Return [X, Y] of the center of cell containing provided text 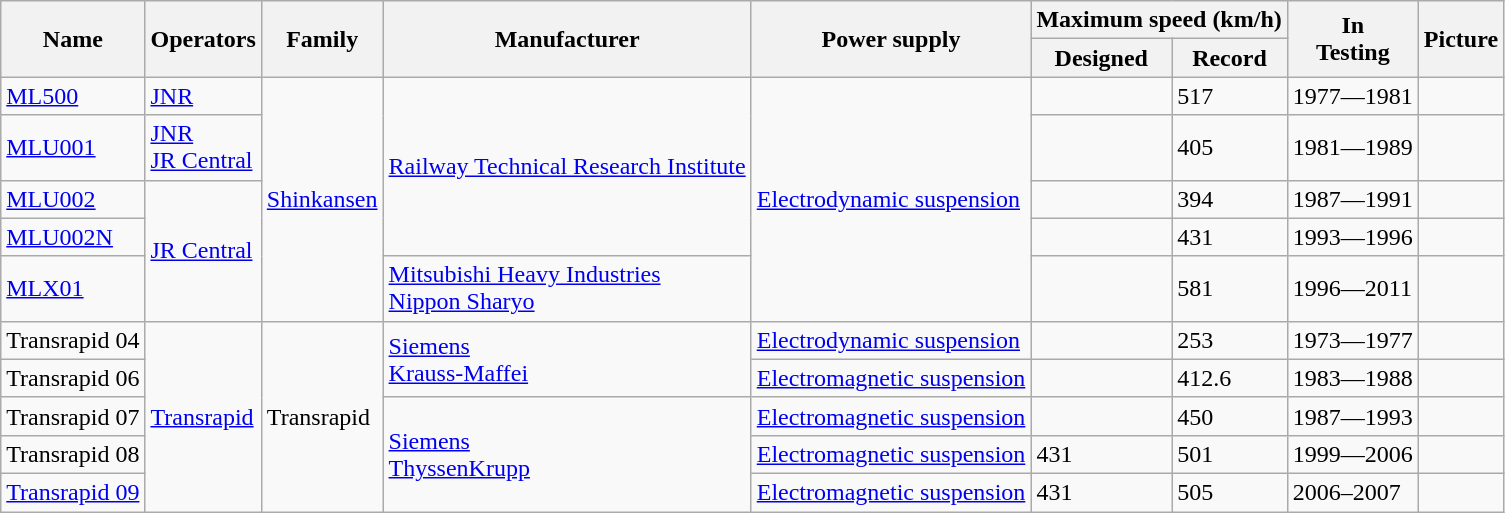
MLX01 [73, 288]
1993—1996 [1352, 237]
Transrapid 07 [73, 416]
501 [1230, 454]
1987—1991 [1352, 199]
405 [1230, 148]
2006–2007 [1352, 492]
MLU002 [73, 199]
253 [1230, 340]
JNR [203, 96]
JNR JR Central [203, 148]
Operators [203, 39]
394 [1230, 199]
Picture [1460, 39]
Mitsubishi Heavy IndustriesNippon Sharyo [567, 288]
Transrapid 09 [73, 492]
Transrapid 04 [73, 340]
Maximum speed (km/h) [1159, 20]
581 [1230, 288]
Shinkansen [322, 199]
JR Central [203, 250]
Family [322, 39]
1981—1989 [1352, 148]
Designed [1102, 58]
505 [1230, 492]
1983—1988 [1352, 378]
1973—1977 [1352, 340]
Railway Technical Research Institute [567, 166]
1996—2011 [1352, 288]
412.6 [1230, 378]
1999—2006 [1352, 454]
Record [1230, 58]
Name [73, 39]
InTesting [1352, 39]
Transrapid 06 [73, 378]
MLU001 [73, 148]
517 [1230, 96]
ML500 [73, 96]
1977—1981 [1352, 96]
MLU002N [73, 237]
SiemensThyssenKrupp [567, 454]
Power supply [891, 39]
Transrapid 08 [73, 454]
SiemensKrauss-Maffei [567, 359]
Manufacturer [567, 39]
450 [1230, 416]
1987—1993 [1352, 416]
